Scan for the cell matching the given text and deliver its [x, y] coordinate at center. 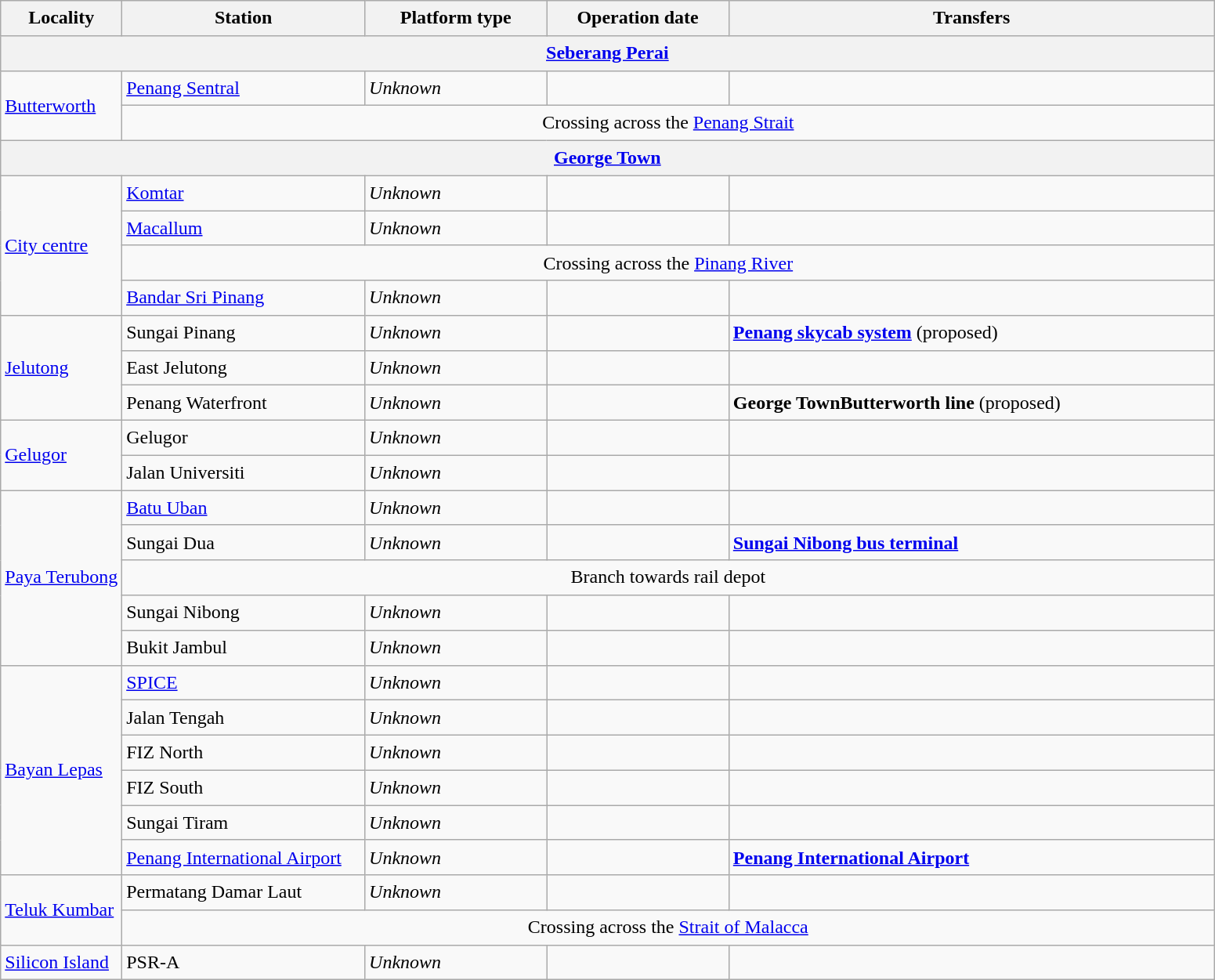
East Jelutong [244, 368]
Station [244, 19]
Branch towards rail depot [668, 578]
Crossing across the Strait of Malacca [668, 928]
SPICE [244, 683]
Transfers [971, 19]
Teluk Kumbar [61, 910]
Komtar [244, 193]
Sungai Nibong [244, 613]
Sungai Pinang [244, 334]
Sungai Dua [244, 542]
Bukit Jambul [244, 647]
Bayan Lepas [61, 770]
Jalan Tengah [244, 718]
PSR-A [244, 962]
Sungai Tiram [244, 823]
Permatang Damar Laut [244, 893]
City centre [61, 246]
Operation date [638, 19]
Bandar Sri Pinang [244, 298]
Macallum [244, 229]
Sungai Nibong bus terminal [971, 542]
Penang skycab system (proposed) [971, 334]
Paya Terubong [61, 578]
George Town [608, 158]
Crossing across the Pinang River [668, 263]
Penang Waterfront [244, 403]
Seberang Perai [608, 53]
Locality [61, 19]
Silicon Island [61, 962]
Jelutong [61, 368]
Penang Sentral [244, 88]
Jalan Universiti [244, 473]
FIZ South [244, 788]
George TownButterworth line (proposed) [971, 403]
Platform type [456, 19]
FIZ North [244, 752]
Butterworth [61, 105]
Crossing across the Penang Strait [668, 124]
Batu Uban [244, 508]
